Find where the given text appears and provide that cell's center as (X, Y) coordinate. 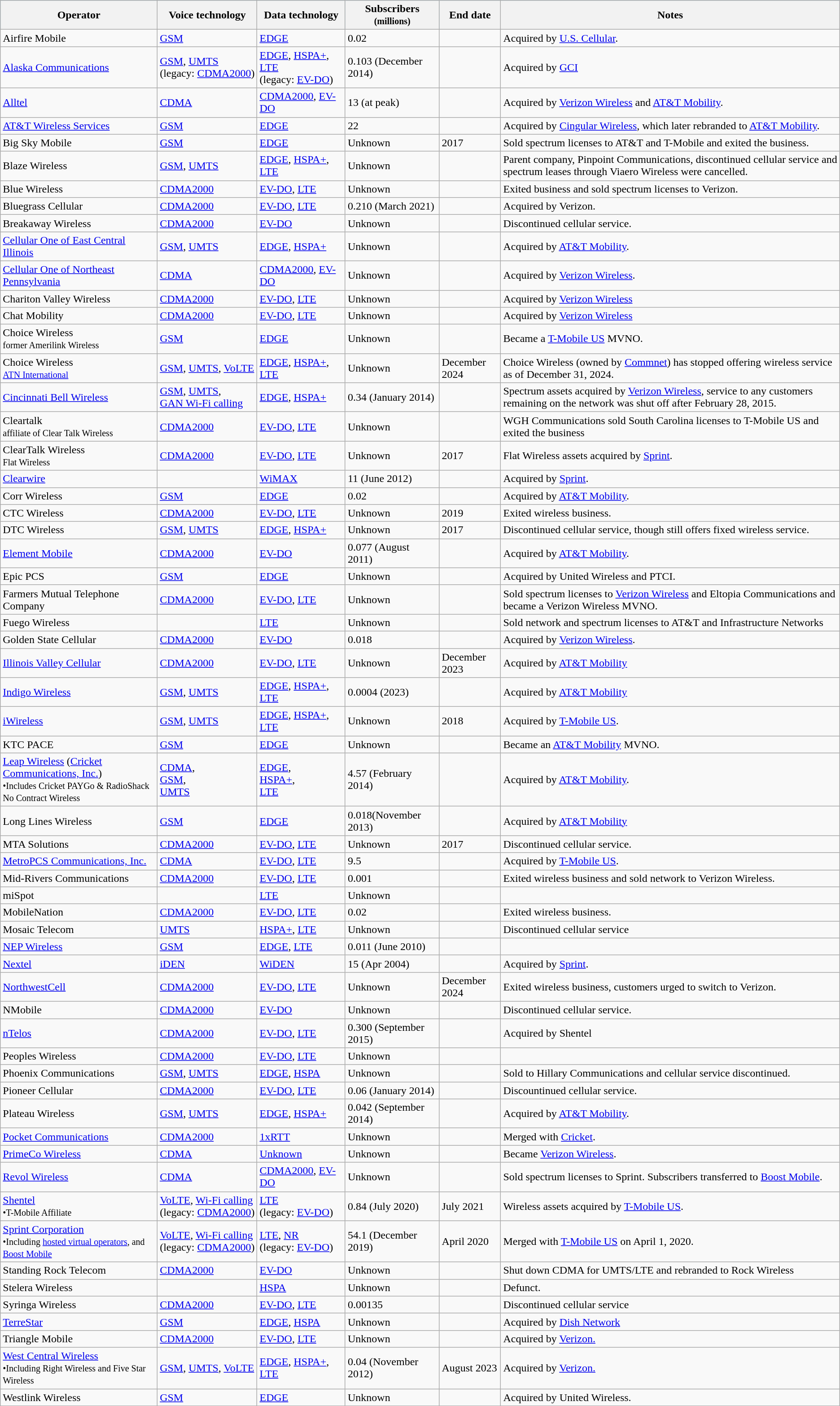
9.5 (392, 861)
KTC PACE (79, 745)
0.34 (January 2014) (392, 398)
Breakaway Wireless (79, 223)
Acquired by United Wireless and PTCI. (670, 576)
Sold to Hillary Communications and cellular service discontinued. (670, 1073)
Syringa Wireless (79, 1305)
Acquired by Cingular Wireless, which later rebranded to AT&T Mobility. (670, 126)
Sold spectrum licenses to AT&T and T-Mobile and exited the business. (670, 143)
Golden State Cellular (79, 639)
Exited business and sold spectrum licenses to Verizon. (670, 189)
Standing Rock Telecom (79, 1270)
Bluegrass Cellular (79, 206)
Leap Wireless (Cricket Communications, Inc.)•Includes Cricket PAYGo & RadioShack No Contract Wireless (79, 780)
Nextel (79, 964)
Phoenix Communications (79, 1073)
Peoples Wireless (79, 1056)
Shut down CDMA for UMTS/LTE and rebranded to Rock Wireless (670, 1270)
Acquired by Shentel (670, 1033)
15 (Apr 2004) (392, 964)
miSpot (79, 895)
0.00135 (392, 1305)
13 (at peak) (392, 102)
Cellular One of East Central Illinois (79, 246)
LTE(legacy: EV-DO) (301, 1206)
Operator (79, 15)
Notes (670, 15)
Sprint Corporation •Including hosted virtual operators, and Boost Mobile (79, 1241)
2019 (470, 513)
Westlink Wireless (79, 1397)
Parent company, Pinpoint Communications, discontinued cellular service and spectrum leases through Viaero Wireless were cancelled. (670, 166)
Choice Wireless (owned by Commnet) has stopped offering wireless service as of December 31, 2024. (670, 368)
Blue Wireless (79, 189)
Became Verizon Wireless. (670, 1154)
Long Lines Wireless (79, 821)
GSM, UMTS, GAN Wi-Fi calling (207, 398)
Plateau Wireless (79, 1114)
DTC Wireless (79, 530)
Data technology (301, 15)
NMobile (79, 1010)
PrimeCo Wireless (79, 1154)
0.011 (June 2010) (392, 946)
0.018 (392, 639)
August 2023 (470, 1368)
WiDEN (301, 964)
Blaze Wireless (79, 166)
Indigo Wireless (79, 692)
Merged with Cricket. (670, 1137)
Acquired by United Wireless. (670, 1397)
0.077 (August 2011) (392, 553)
West Central Wireless •Including Right Wireless and Five Star Wireless (79, 1368)
Chariton Valley Wireless (79, 298)
Became an AT&T Mobility MVNO. (670, 745)
WiMAX (301, 479)
Sold spectrum licenses to Sprint. Subscribers transferred to Boost Mobile. (670, 1177)
LTE, NR (legacy: EV-DO) (301, 1241)
0.018(November 2013) (392, 821)
Alltel (79, 102)
MobileNation (79, 912)
April 2020 (470, 1241)
TerreStar (79, 1322)
Illinois Valley Cellular (79, 662)
December 2023 (470, 662)
iDEN (207, 964)
22 (392, 126)
0.042 (September 2014) (392, 1114)
Stelera Wireless (79, 1288)
Airfire Mobile (79, 38)
Discountinued cellular service. (670, 1091)
Acquired by GCI (670, 67)
11 (June 2012) (392, 479)
0.001 (392, 878)
ClearTalk Wireless Flat Wireless (79, 456)
Became a T-Mobile US MVNO. (670, 339)
Flat Wireless assets acquired by Sprint. (670, 456)
CTC Wireless (79, 513)
CDMA,GSM,UMTS (207, 780)
Farmers Mutual Telephone Company (79, 600)
Sold network and spectrum licenses to AT&T and Infrastructure Networks (670, 622)
Choice Wireless former Amerilink Wireless (79, 339)
Exited wireless business and sold network to Verizon Wireless. (670, 878)
HSPA (301, 1288)
NorthwestCell (79, 986)
Exited wireless business, customers urged to switch to Verizon. (670, 986)
Spectrum assets acquired by Verizon Wireless, service to any customers remaining on the network was shut off after February 28, 2015. (670, 398)
Mosaic Telecom (79, 929)
July 2021 (470, 1206)
1xRTT (301, 1137)
UMTS (207, 929)
4.57 (February 2014) (392, 780)
Sold spectrum licenses to Verizon Wireless and Eltopia Communications and became a Verizon Wireless MVNO. (670, 600)
Discontinued cellular service, though still offers fixed wireless service. (670, 530)
Alaska Communications (79, 67)
Voice technology (207, 15)
54.1 (December 2019) (392, 1241)
HSPA+, LTE (301, 929)
MTA Solutions (79, 844)
iWireless (79, 722)
Acquired by Dish Network (670, 1322)
Choice WirelessATN International (79, 368)
Subscribers (millions) (392, 15)
MetroPCS Communications, Inc. (79, 861)
NEP Wireless (79, 946)
Big Sky Mobile (79, 143)
EDGE, HSPA+, LTE(legacy: EV-DO) (301, 67)
AT&T Wireless Services (79, 126)
Clearwire (79, 479)
Mid-Rivers Communications (79, 878)
GSM, UMTS(legacy: CDMA2000) (207, 67)
Pioneer Cellular (79, 1091)
0.0004 (2023) (392, 692)
0.300 (September 2015) (392, 1033)
Cleartalk affiliate of Clear Talk Wireless (79, 426)
EDGE, HSPA+,LTE (301, 780)
2018 (470, 722)
0.84 (July 2020) (392, 1206)
Pocket Communications (79, 1137)
WGH Communications sold South Carolina licenses to T-Mobile US and exited the business (670, 426)
Cellular One of Northeast Pennsylvania (79, 276)
EDGE, LTE (301, 946)
0.06 (January 2014) (392, 1091)
Wireless assets acquired by T-Mobile US. (670, 1206)
Fuego Wireless (79, 622)
Shentel •T-Mobile Affiliate (79, 1206)
Defunct. (670, 1288)
Triangle Mobile (79, 1339)
End date (470, 15)
0.04 (November 2012) (392, 1368)
Element Mobile (79, 553)
Corr Wireless (79, 496)
Acquired by Verizon Wireless and AT&T Mobility. (670, 102)
Cincinnati Bell Wireless (79, 398)
nTelos (79, 1033)
0.103 (December 2014) (392, 67)
Chat Mobility (79, 316)
0.210 (March 2021) (392, 206)
Acquired by U.S. Cellular. (670, 38)
Revol Wireless (79, 1177)
Epic PCS (79, 576)
Merged with T-Mobile US on April 1, 2020. (670, 1241)
